Return (X, Y) of the center of cell containing provided text 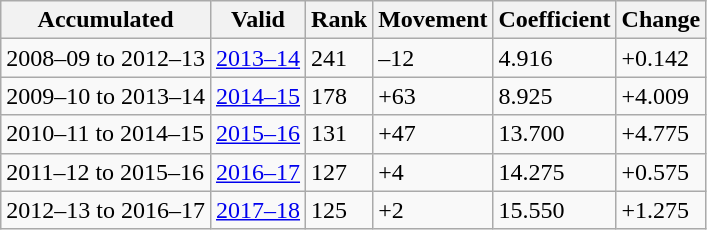
2012–13 to 2016–17 (106, 210)
131 (340, 134)
+0.575 (661, 172)
2010–11 to 2014–15 (106, 134)
+63 (433, 96)
Rank (340, 20)
+4.775 (661, 134)
+47 (433, 134)
8.925 (554, 96)
2011–12 to 2015–16 (106, 172)
4.916 (554, 58)
2015–16 (258, 134)
127 (340, 172)
+4 (433, 172)
Coefficient (554, 20)
+0.142 (661, 58)
2017–18 (258, 210)
14.275 (554, 172)
Movement (433, 20)
15.550 (554, 210)
+4.009 (661, 96)
+2 (433, 210)
2008–09 to 2012–13 (106, 58)
2016–17 (258, 172)
178 (340, 96)
125 (340, 210)
+1.275 (661, 210)
241 (340, 58)
Valid (258, 20)
2014–15 (258, 96)
Accumulated (106, 20)
13.700 (554, 134)
2009–10 to 2013–14 (106, 96)
2013–14 (258, 58)
Change (661, 20)
–12 (433, 58)
